For the text-containing cell, return its midpoint in (X, Y) coordinate format. 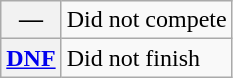
DNF (31, 58)
Did not finish (146, 58)
— (31, 20)
Did not compete (146, 20)
